Scan for the cell matching the given text and deliver its (x, y) coordinate at center. 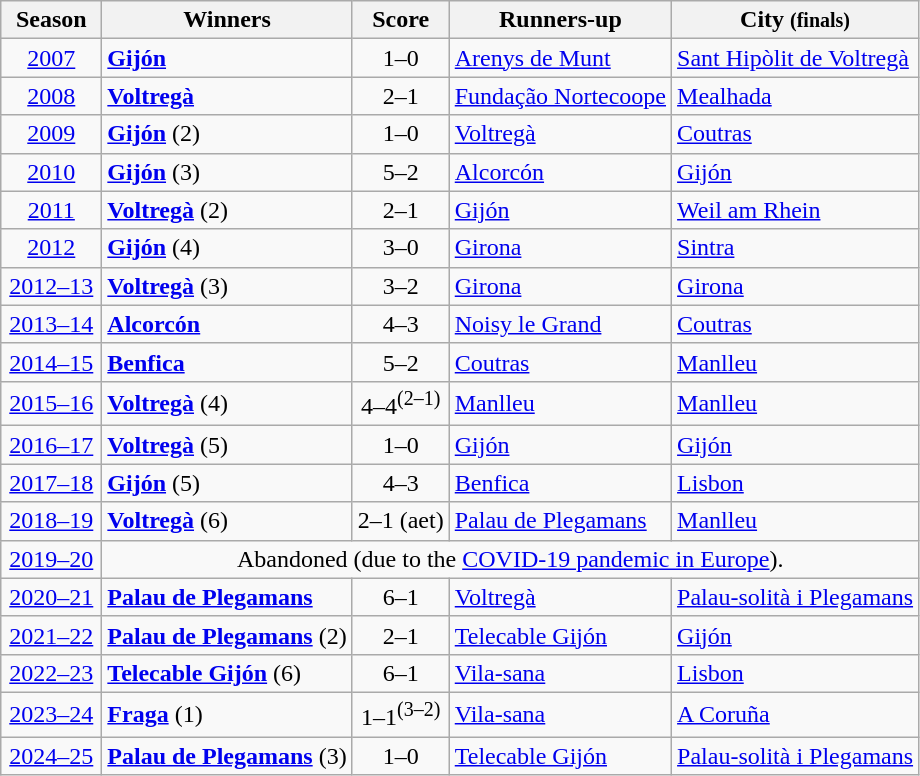
2023–24 (52, 714)
Arenys de Munt (560, 58)
2021–22 (52, 635)
Palau de Plegamans (2) (227, 635)
2009 (52, 134)
Voltregà (6) (227, 521)
Noisy le Grand (560, 324)
2019–20 (52, 559)
Telecable Gijón (6) (227, 673)
Palau de Plegamans (3) (227, 756)
2024–25 (52, 756)
City (finals) (796, 20)
2007 (52, 58)
2011 (52, 210)
Gijón (5) (227, 483)
2017–18 (52, 483)
3–2 (400, 286)
Gijón (2) (227, 134)
Season (52, 20)
Gijón (4) (227, 248)
2012 (52, 248)
2013–14 (52, 324)
2018–19 (52, 521)
3–0 (400, 248)
1–1(3–2) (400, 714)
Fraga (1) (227, 714)
2–1 (aet) (400, 521)
Gijón (3) (227, 172)
Voltregà (5) (227, 445)
2014–15 (52, 362)
2010 (52, 172)
Sintra (796, 248)
Mealhada (796, 96)
Abandoned (due to the COVID-19 pandemic in Europe). (510, 559)
2012–13 (52, 286)
4–4(2–1) (400, 404)
Voltregà (3) (227, 286)
A Coruña (796, 714)
Voltregà (2) (227, 210)
2016–17 (52, 445)
2015–16 (52, 404)
2008 (52, 96)
Voltregà (4) (227, 404)
2020–21 (52, 597)
Runners-up (560, 20)
Fundação Nortecoope (560, 96)
2022–23 (52, 673)
Sant Hipòlit de Voltregà (796, 58)
Weil am Rhein (796, 210)
Score (400, 20)
Winners (227, 20)
